Scan for the cell matching the given text and deliver its [x, y] coordinate at center. 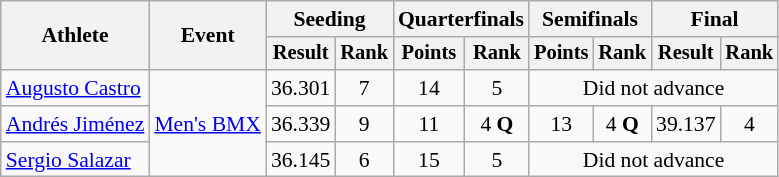
14 [429, 88]
9 [364, 124]
Men's BMX [208, 124]
11 [429, 124]
Final [714, 19]
13 [561, 124]
36.301 [300, 88]
39.137 [686, 124]
4 [750, 124]
Event [208, 36]
Semifinals [590, 19]
Athlete [76, 36]
Seeding [330, 19]
Did not advance [654, 88]
7 [364, 88]
36.339 [300, 124]
Andrés Jiménez [76, 124]
5 [497, 88]
Augusto Castro [76, 88]
Quarterfinals [461, 19]
